Find where the given text appears and provide that cell's center as [x, y] coordinate. 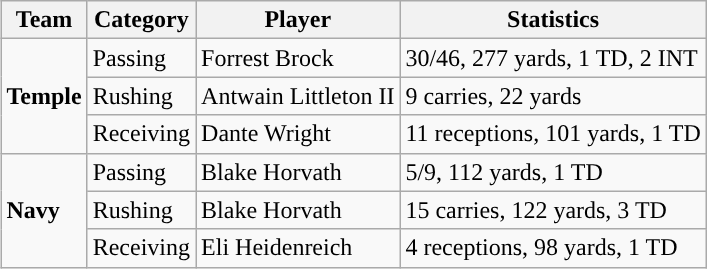
Category [141, 20]
Forrest Brock [298, 58]
Dante Wright [298, 134]
Statistics [553, 20]
Navy [44, 210]
Team [44, 20]
15 carries, 122 yards, 3 TD [553, 210]
11 receptions, 101 yards, 1 TD [553, 134]
Antwain Littleton II [298, 96]
5/9, 112 yards, 1 TD [553, 172]
4 receptions, 98 yards, 1 TD [553, 248]
Eli Heidenreich [298, 248]
30/46, 277 yards, 1 TD, 2 INT [553, 58]
9 carries, 22 yards [553, 96]
Player [298, 20]
Temple [44, 96]
